Detect which cell encompasses the target text, then output its [X, Y] center coordinate. 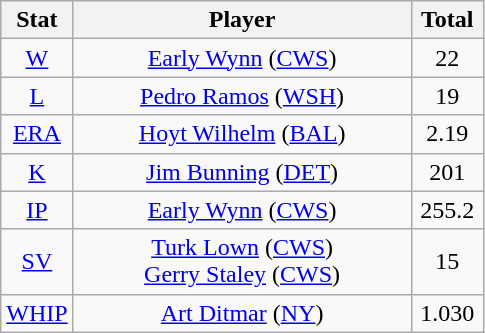
19 [447, 96]
2.19 [447, 134]
L [37, 96]
SV [37, 262]
IP [37, 210]
Pedro Ramos (WSH) [242, 96]
Art Ditmar (NY) [242, 313]
WHIP [37, 313]
ERA [37, 134]
255.2 [447, 210]
Jim Bunning (DET) [242, 172]
15 [447, 262]
1.030 [447, 313]
Player [242, 20]
W [37, 58]
K [37, 172]
Hoyt Wilhelm (BAL) [242, 134]
22 [447, 58]
Total [447, 20]
Stat [37, 20]
Turk Lown (CWS)Gerry Staley (CWS) [242, 262]
201 [447, 172]
